Pinpoint the cell where the given text exists, returning its [X, Y] midpoint coordinate. 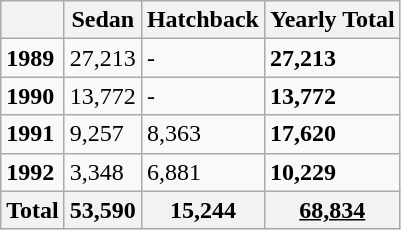
Total [33, 210]
1992 [33, 172]
53,590 [102, 210]
Hatchback [202, 20]
15,244 [202, 210]
10,229 [332, 172]
3,348 [102, 172]
6,881 [202, 172]
8,363 [202, 134]
68,834 [332, 210]
Sedan [102, 20]
17,620 [332, 134]
1991 [33, 134]
Yearly Total [332, 20]
1990 [33, 96]
1989 [33, 58]
9,257 [102, 134]
